Scan for the cell matching the given text and deliver its (X, Y) coordinate at center. 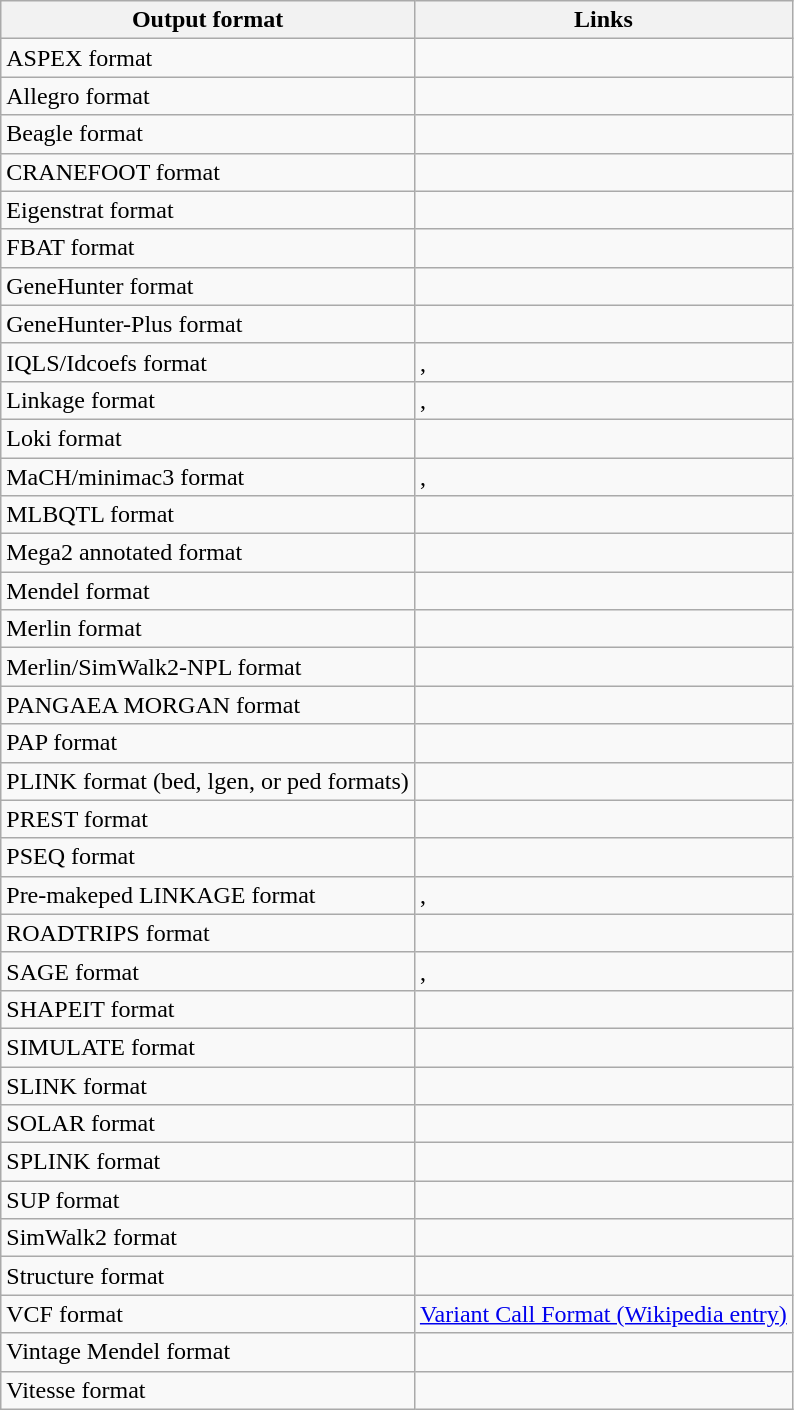
Linkage format (208, 400)
SOLAR format (208, 1124)
ASPEX format (208, 58)
SAGE format (208, 971)
PANGAEA MORGAN format (208, 705)
SIMULATE format (208, 1047)
Allegro format (208, 96)
Output format (208, 20)
MaCH/minimac3 format (208, 477)
SPLINK format (208, 1162)
Variant Call Format (Wikipedia entry) (603, 1314)
Structure format (208, 1276)
Beagle format (208, 134)
IQLS/Idcoefs format (208, 362)
MLBQTL format (208, 515)
Mega2 annotated format (208, 553)
SLINK format (208, 1085)
Merlin/SimWalk2-NPL format (208, 667)
GeneHunter-Plus format (208, 324)
SHAPEIT format (208, 1009)
Links (603, 20)
PAP format (208, 743)
GeneHunter format (208, 286)
VCF format (208, 1314)
Mendel format (208, 591)
FBAT format (208, 248)
Eigenstrat format (208, 210)
PLINK format (bed, lgen, or ped formats) (208, 781)
Loki format (208, 438)
Vintage Mendel format (208, 1352)
SUP format (208, 1200)
PSEQ format (208, 857)
ROADTRIPS format (208, 933)
Merlin format (208, 629)
Pre-makeped LINKAGE format (208, 895)
SimWalk2 format (208, 1238)
CRANEFOOT format (208, 172)
PREST format (208, 819)
Vitesse format (208, 1390)
